From the cell containing the given text, extract its center point as [x, y] coordinate. 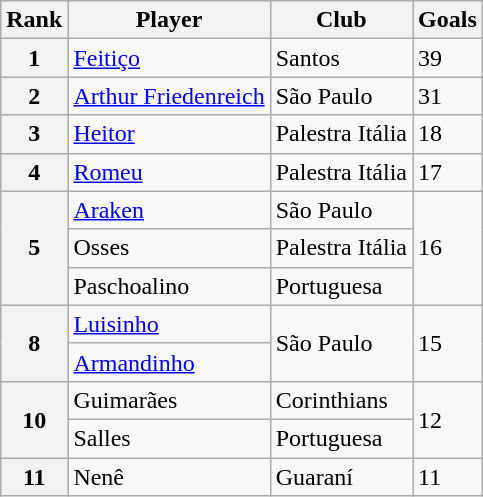
Heitor [169, 134]
Club [341, 20]
Player [169, 20]
Corinthians [341, 400]
8 [34, 343]
Paschoalino [169, 286]
10 [34, 419]
31 [448, 96]
Guaraní [341, 477]
15 [448, 343]
2 [34, 96]
Feitiço [169, 58]
39 [448, 58]
16 [448, 248]
Goals [448, 20]
Nenê [169, 477]
Arthur Friedenreich [169, 96]
1 [34, 58]
Armandinho [169, 362]
Santos [341, 58]
18 [448, 134]
Romeu [169, 172]
17 [448, 172]
4 [34, 172]
3 [34, 134]
Araken [169, 210]
Osses [169, 248]
5 [34, 248]
Salles [169, 438]
Rank [34, 20]
12 [448, 419]
Guimarães [169, 400]
Luisinho [169, 324]
